Provide the [x, y] coordinate of the cell's center where the given text is located.  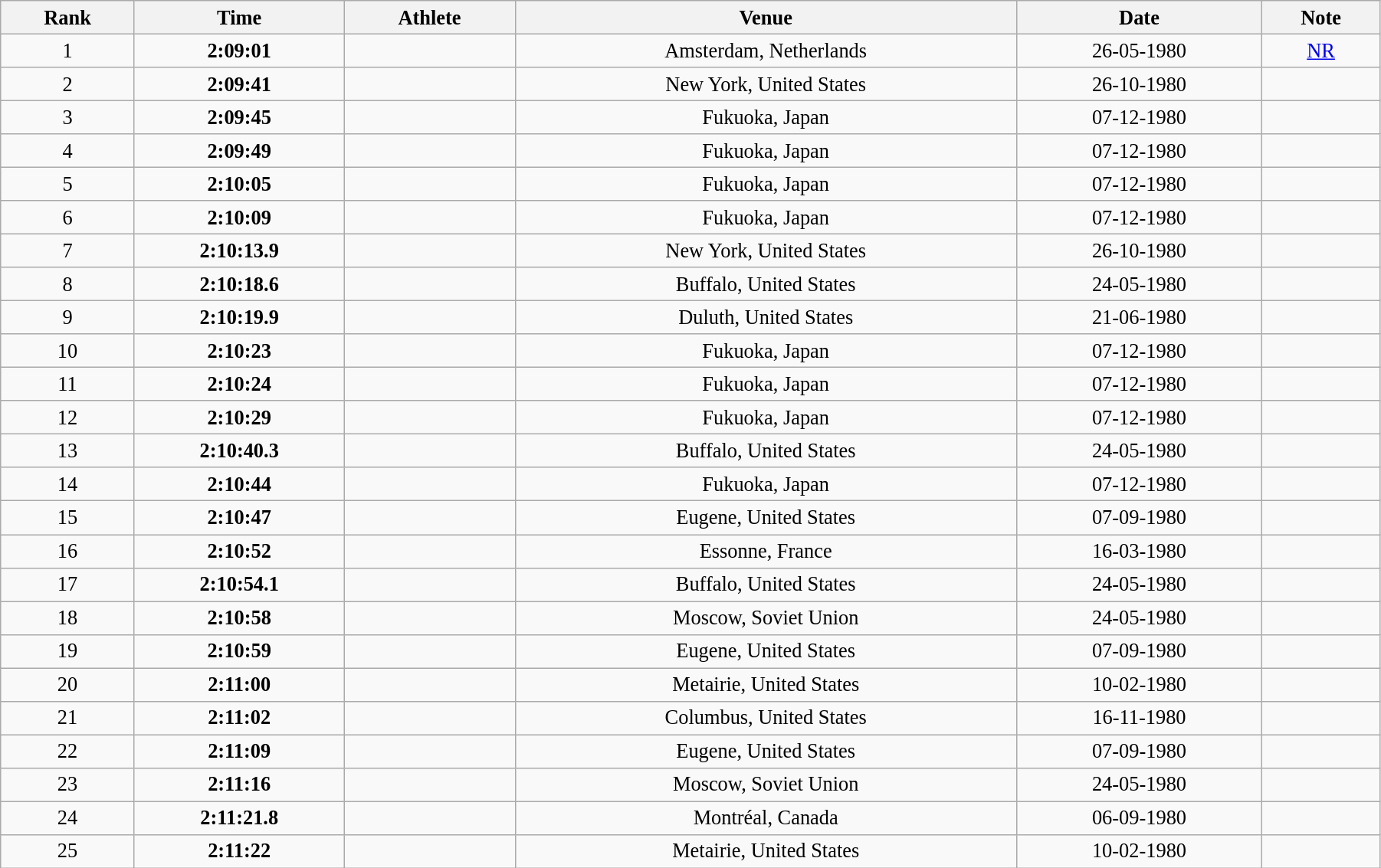
21 [67, 718]
2:11:02 [239, 718]
16-11-1980 [1139, 718]
2:10:58 [239, 617]
2:10:23 [239, 351]
Time [239, 17]
19 [67, 651]
Note [1321, 17]
26-05-1980 [1139, 51]
1 [67, 51]
2:10:44 [239, 484]
Amsterdam, Netherlands [766, 51]
23 [67, 784]
2:10:18.6 [239, 284]
14 [67, 484]
13 [67, 450]
16-03-1980 [1139, 551]
15 [67, 518]
2 [67, 84]
12 [67, 418]
2:10:13.9 [239, 251]
Venue [766, 17]
2:11:22 [239, 851]
Essonne, France [766, 551]
25 [67, 851]
2:09:41 [239, 84]
2:11:09 [239, 751]
2:10:24 [239, 384]
06-09-1980 [1139, 817]
Date [1139, 17]
3 [67, 117]
2:10:40.3 [239, 450]
2:11:21.8 [239, 817]
16 [67, 551]
20 [67, 684]
6 [67, 218]
NR [1321, 51]
2:10:52 [239, 551]
2:10:47 [239, 518]
2:09:45 [239, 117]
7 [67, 251]
Rank [67, 17]
5 [67, 184]
Duluth, United States [766, 317]
2:10:05 [239, 184]
Athlete [429, 17]
17 [67, 585]
2:10:09 [239, 218]
2:10:54.1 [239, 585]
2:11:00 [239, 684]
Columbus, United States [766, 718]
2:09:01 [239, 51]
Montréal, Canada [766, 817]
24 [67, 817]
22 [67, 751]
2:09:49 [239, 151]
2:10:29 [239, 418]
2:11:16 [239, 784]
9 [67, 317]
2:10:19.9 [239, 317]
4 [67, 151]
11 [67, 384]
10 [67, 351]
21-06-1980 [1139, 317]
8 [67, 284]
18 [67, 617]
2:10:59 [239, 651]
